Extract the (x, y) coordinate from the center of the cell holding the provided text.  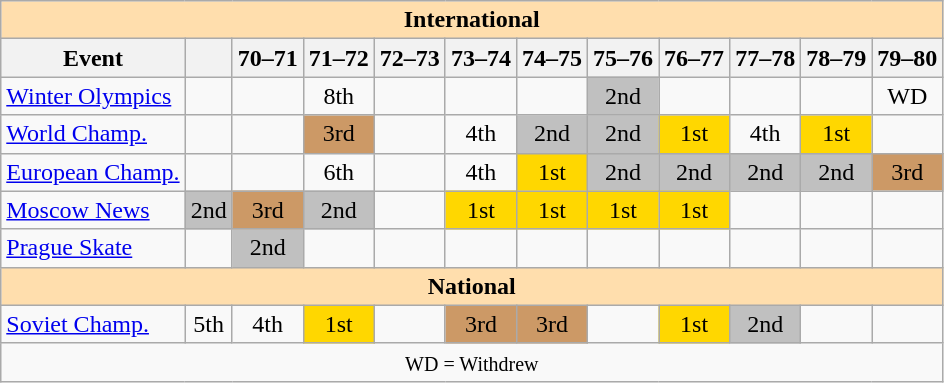
Soviet Champ. (93, 324)
75–76 (622, 58)
77–78 (766, 58)
Event (93, 58)
71–72 (338, 58)
6th (338, 172)
74–75 (552, 58)
WD (908, 96)
79–80 (908, 58)
72–73 (410, 58)
70–71 (268, 58)
5th (208, 324)
International (472, 20)
European Champ. (93, 172)
76–77 (694, 58)
73–74 (480, 58)
Prague Skate (93, 248)
WD = Withdrew (472, 362)
World Champ. (93, 134)
Moscow News (93, 210)
Winter Olympics (93, 96)
8th (338, 96)
78–79 (836, 58)
National (472, 286)
